Provide the (x, y) coordinate of the cell's center where the given text is located.  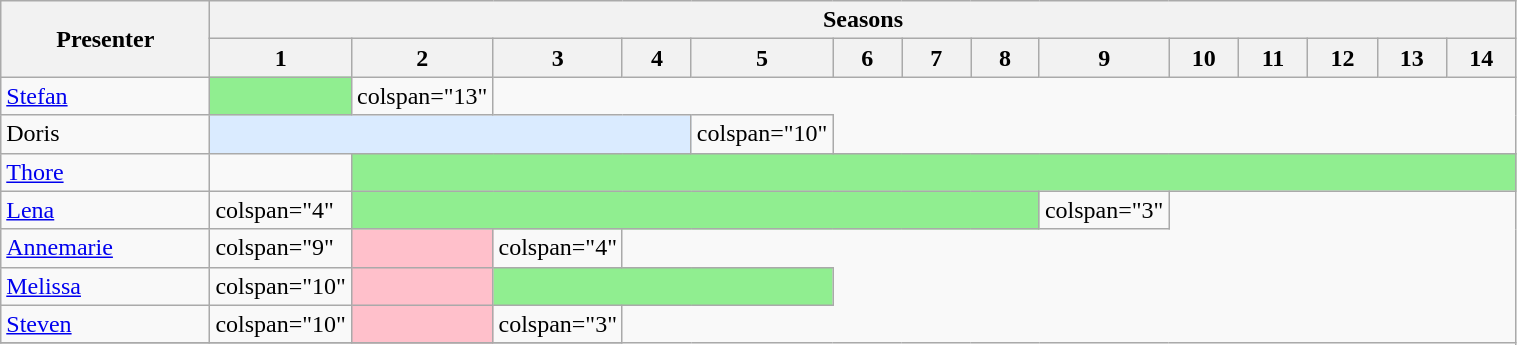
Annemarie (106, 248)
Seasons (863, 20)
11 (1272, 58)
5 (762, 58)
Steven (106, 324)
10 (1204, 58)
colspan="13" (422, 96)
4 (656, 58)
12 (1342, 58)
9 (1104, 58)
8 (1006, 58)
1 (281, 58)
Presenter (106, 39)
2 (422, 58)
Lena (106, 210)
6 (868, 58)
Stefan (106, 96)
Melissa (106, 286)
13 (1412, 58)
Doris (106, 134)
14 (1481, 58)
7 (936, 58)
colspan="9" (281, 248)
Thore (106, 172)
3 (558, 58)
